Provide the [X, Y] coordinate of the cell's center where the given text is located.  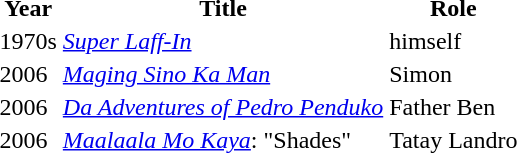
Da Adventures of Pedro Penduko [222, 107]
Super Laff-In [222, 41]
Maging Sino Ka Man [222, 74]
